Detect which cell encompasses the target text, then output its [X, Y] center coordinate. 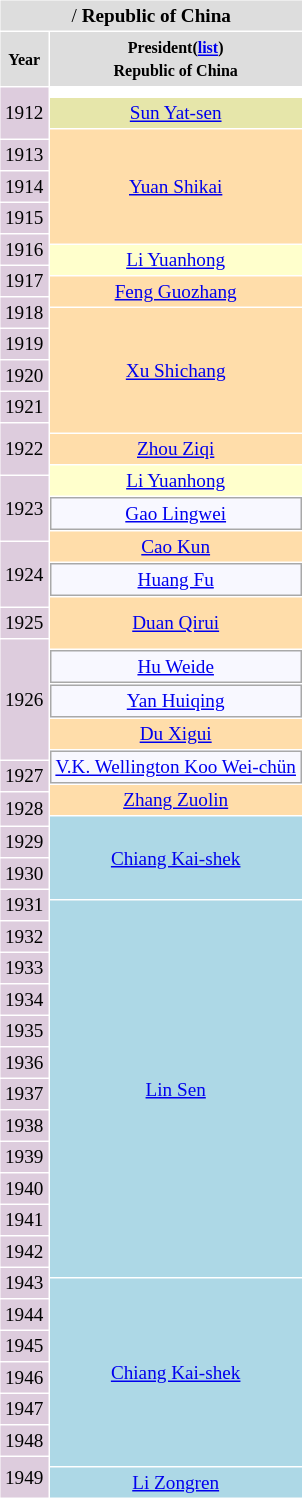
1937 [24, 1094]
Du Xigui [176, 734]
1942 [24, 1251]
1917 [24, 281]
Xu Shichang [176, 370]
1933 [24, 968]
1949 [24, 1477]
1928 [24, 808]
1938 [24, 1125]
1932 [24, 937]
Zhang Zuolin [176, 800]
1940 [24, 1189]
Year [24, 59]
/ Republic of China [150, 15]
Duan Qirui [176, 624]
1922 [24, 450]
1936 [24, 1063]
1920 [24, 375]
1934 [24, 999]
Li Zongren [176, 1483]
1914 [24, 187]
Lin Sen [176, 1088]
1916 [24, 249]
1931 [24, 905]
1918 [24, 313]
1929 [24, 842]
Zhou Ziqi [176, 449]
Feng Guozhang [176, 291]
1921 [24, 407]
1935 [24, 1031]
Gao Lingwei [176, 514]
1941 [24, 1220]
1948 [24, 1441]
Cao Kun [176, 547]
1930 [24, 873]
Hu Weide [176, 666]
Yan Huiqing [176, 700]
1947 [24, 1409]
1919 [24, 344]
1939 [24, 1157]
1945 [24, 1346]
Huang Fu [176, 580]
V.K. Wellington Koo Wei-chün [176, 766]
1943 [24, 1283]
1924 [24, 574]
1946 [24, 1377]
1912 [24, 114]
Sun Yat-sen [176, 113]
1915 [24, 218]
1923 [24, 508]
President(list)Republic of China [176, 59]
1925 [24, 623]
1944 [24, 1315]
1926 [24, 700]
1927 [24, 776]
Yuan Shikai [176, 187]
1913 [24, 155]
